Provide the (x, y) coordinate of the cell's center where the given text is located.  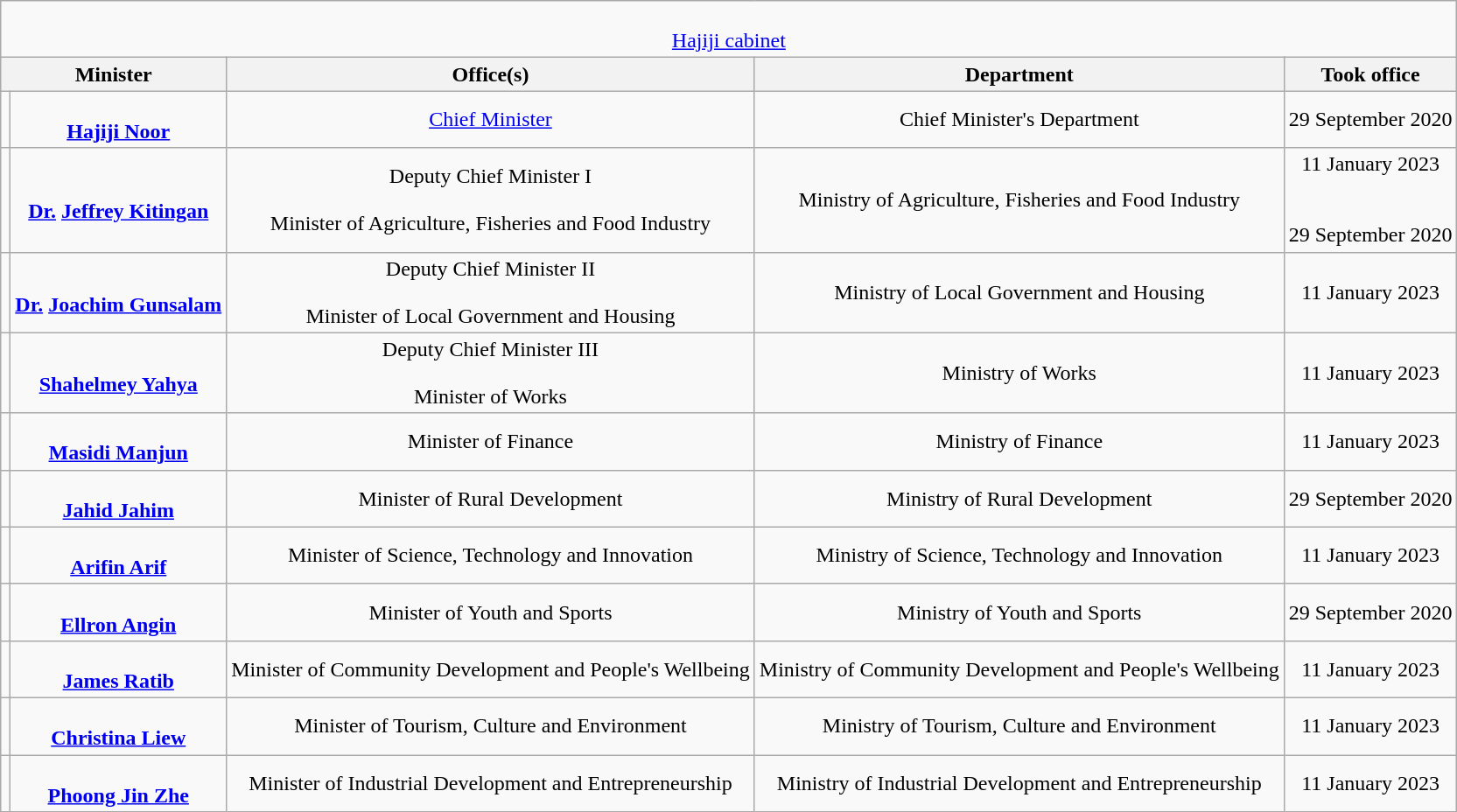
Minister of Community Development and People's Wellbeing (491, 668)
Took office (1370, 74)
Ministry of Community Development and People's Wellbeing (1019, 668)
Minister of Rural Development (491, 499)
11 January 202329 September 2020 (1370, 199)
Ministry of Finance (1019, 441)
Hajiji Noor (119, 119)
Minister of Science, Technology and Innovation (491, 555)
Jahid Jahim (119, 499)
Minister of Tourism, Culture and Environment (491, 726)
Minister (114, 74)
Ministry of Agriculture, Fisheries and Food Industry (1019, 199)
Hajiji cabinet (729, 30)
Ministry of Industrial Development and Entrepreneurship (1019, 782)
Ministry of Rural Development (1019, 499)
Ellron Angin (119, 612)
Masidi Manjun (119, 441)
Shahelmey Yahya (119, 373)
Ministry of Local Government and Housing (1019, 292)
Chief Minister (491, 119)
Dr. Jeffrey Kitingan (119, 199)
Ministry of Works (1019, 373)
Chief Minister's Department (1019, 119)
Minister of Finance (491, 441)
Deputy Chief Minister IIMinister of Local Government and Housing (491, 292)
Minister of Industrial Development and Entrepreneurship (491, 782)
Phoong Jin Zhe (119, 782)
Deputy Chief Minister IMinister of Agriculture, Fisheries and Food Industry (491, 199)
Dr. Joachim Gunsalam (119, 292)
James Ratib (119, 668)
Ministry of Youth and Sports (1019, 612)
Ministry of Tourism, Culture and Environment (1019, 726)
Arifin Arif (119, 555)
Office(s) (491, 74)
Deputy Chief Minister IIIMinister of Works (491, 373)
Department (1019, 74)
Ministry of Science, Technology and Innovation (1019, 555)
Christina Liew (119, 726)
Minister of Youth and Sports (491, 612)
